Locate the cell with the specified text and output its (X, Y) center coordinate. 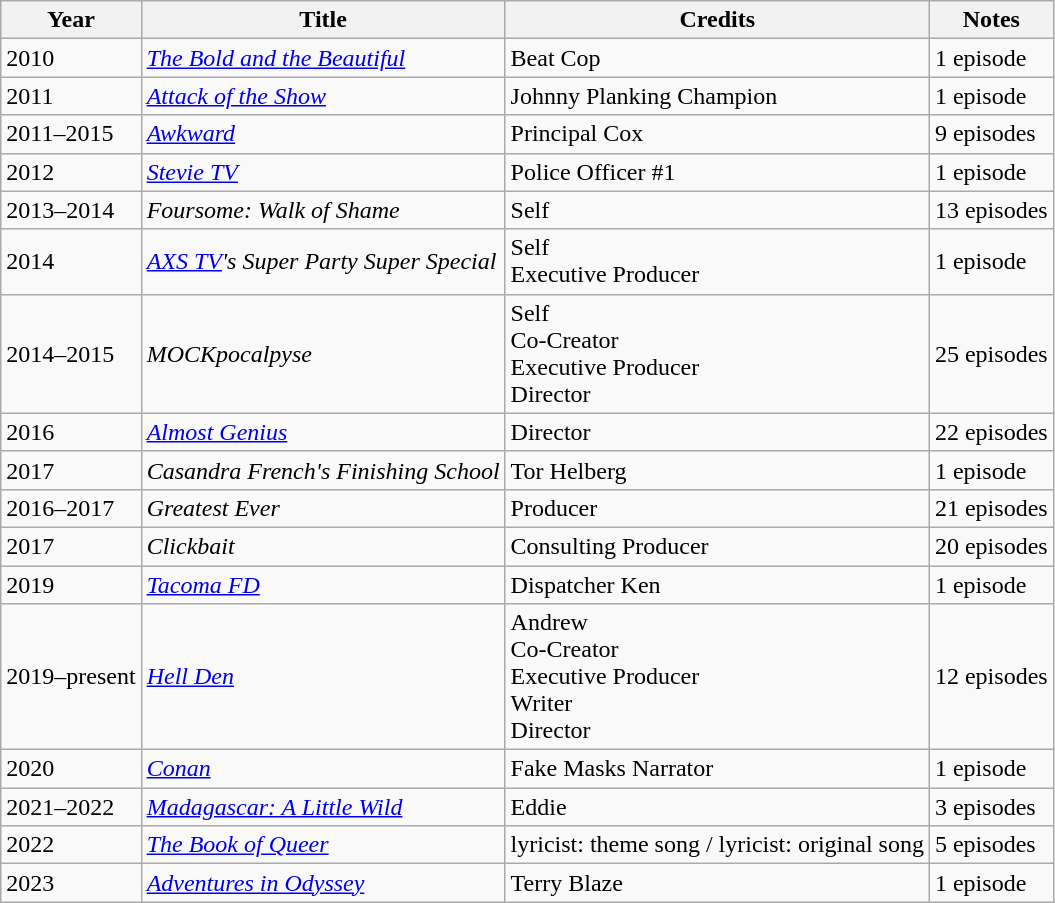
Andrew Co-Creator Executive Producer Writer Director (717, 677)
9 episodes (991, 134)
Fake Masks Narrator (717, 769)
Madagascar: A Little Wild (323, 807)
Notes (991, 20)
Almost Genius (323, 432)
Adventures in Odyssey (323, 883)
2012 (71, 172)
Greatest Ever (323, 508)
2019 (71, 585)
25 episodes (991, 354)
Title (323, 20)
2016–2017 (71, 508)
20 episodes (991, 546)
2011–2015 (71, 134)
Eddie (717, 807)
Self Executive Producer (717, 262)
2019–present (71, 677)
2016 (71, 432)
Foursome: Walk of Shame (323, 210)
3 episodes (991, 807)
2020 (71, 769)
13 episodes (991, 210)
2013–2014 (71, 210)
Tacoma FD (323, 585)
2021–2022 (71, 807)
The Book of Queer (323, 845)
2011 (71, 96)
Attack of the Show (323, 96)
MOCKpocalpyse (323, 354)
2022 (71, 845)
2023 (71, 883)
Tor Helberg (717, 470)
2014 (71, 262)
Police Officer #1 (717, 172)
12 episodes (991, 677)
The Bold and the Beautiful (323, 58)
Director (717, 432)
Credits (717, 20)
Terry Blaze (717, 883)
Awkward (323, 134)
2010 (71, 58)
Beat Cop (717, 58)
AXS TV's Super Party Super Special (323, 262)
Johnny Planking Champion (717, 96)
Casandra French's Finishing School (323, 470)
2014–2015 (71, 354)
Producer (717, 508)
Hell Den (323, 677)
22 episodes (991, 432)
Conan (323, 769)
5 episodes (991, 845)
Consulting Producer (717, 546)
lyricist: theme song / lyricist: original song (717, 845)
Stevie TV (323, 172)
Self (717, 210)
21 episodes (991, 508)
Principal Cox (717, 134)
Dispatcher Ken (717, 585)
Self Co-Creator Executive Producer Director (717, 354)
Year (71, 20)
Clickbait (323, 546)
